Search for the cell housing the specified text and yield its [x, y] center coordinate. 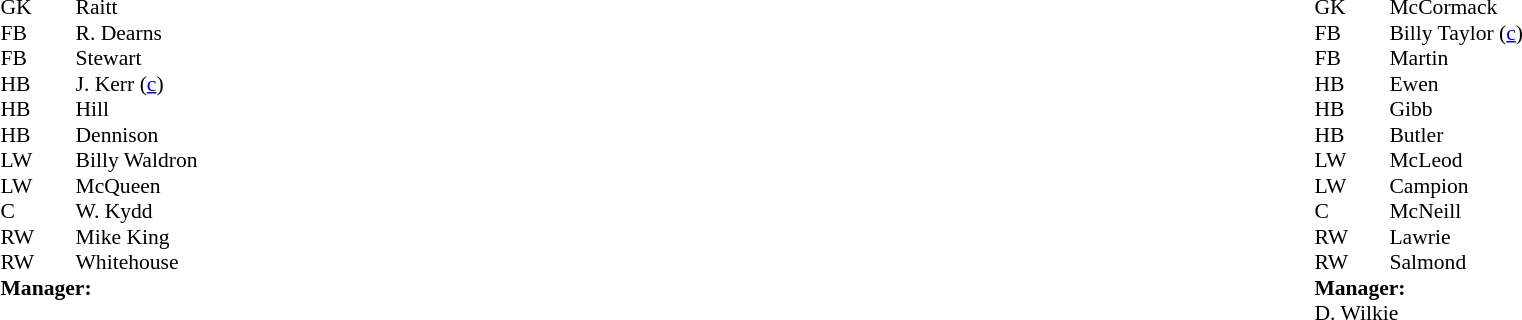
W. Kydd [137, 211]
R. Dearns [137, 33]
J. Kerr (c) [137, 84]
Billy Waldron [137, 161]
Stewart [137, 59]
McQueen [137, 186]
Hill [137, 109]
Mike King [137, 237]
Dennison [137, 135]
Whitehouse [137, 263]
Manager: [98, 288]
